Identify which cell holds the provided text, then report its (x, y) central coordinate. 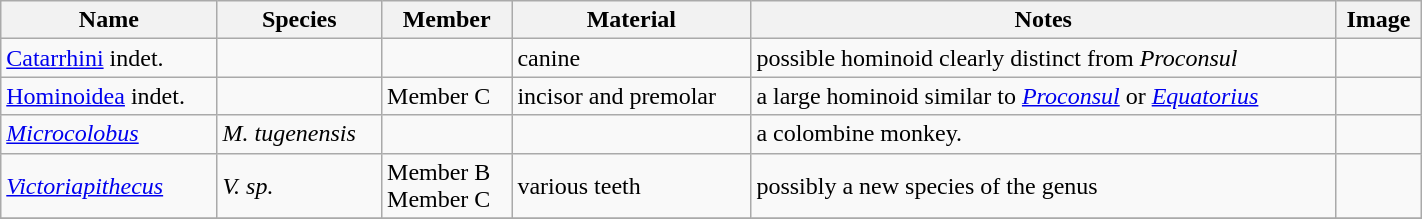
various teeth (632, 186)
possibly a new species of the genus (1044, 186)
a large hominoid similar to Proconsul or Equatorius (1044, 96)
possible hominoid clearly distinct from Proconsul (1044, 58)
Microcolobus (109, 134)
M. tugenensis (300, 134)
Catarrhini indet. (109, 58)
Image (1379, 20)
Member BMember C (447, 186)
canine (632, 58)
Name (109, 20)
Victoriapithecus (109, 186)
Notes (1044, 20)
a colombine monkey. (1044, 134)
Material (632, 20)
Member C (447, 96)
V. sp. (300, 186)
Member (447, 20)
Species (300, 20)
Hominoidea indet. (109, 96)
incisor and premolar (632, 96)
